Return the (X, Y) coordinate for the center point of the cell that contains the specified text.  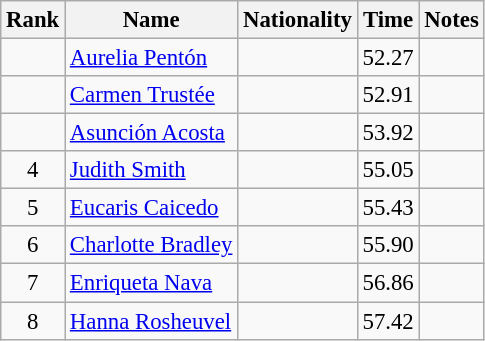
Eucaris Caicedo (152, 208)
55.90 (388, 245)
7 (33, 283)
Enriqueta Nava (152, 283)
Hanna Rosheuvel (152, 321)
Carmen Trustée (152, 95)
Asunción Acosta (152, 133)
Nationality (298, 20)
4 (33, 170)
55.05 (388, 170)
Rank (33, 20)
8 (33, 321)
55.43 (388, 208)
6 (33, 245)
57.42 (388, 321)
56.86 (388, 283)
Charlotte Bradley (152, 245)
5 (33, 208)
52.91 (388, 95)
Notes (452, 20)
Name (152, 20)
Aurelia Pentón (152, 58)
Time (388, 20)
Judith Smith (152, 170)
52.27 (388, 58)
53.92 (388, 133)
